Determine the (x, y) coordinate at the center of the cell enclosing the given text.  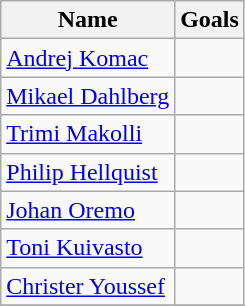
Toni Kuivasto (88, 248)
Trimi Makolli (88, 134)
Andrej Komac (88, 58)
Philip Hellquist (88, 172)
Name (88, 20)
Johan Oremo (88, 210)
Christer Youssef (88, 286)
Goals (210, 20)
Mikael Dahlberg (88, 96)
